Capture the cell that displays the provided text and extract its (x, y) central coordinate. 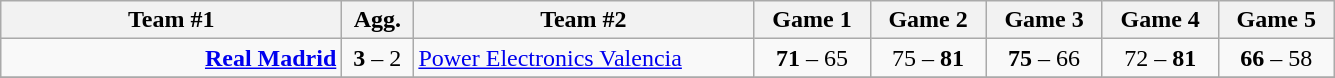
75 – 66 (1044, 58)
Real Madrid (172, 58)
Game 1 (812, 20)
Game 4 (1160, 20)
Game 2 (928, 20)
Power Electronics Valencia (584, 58)
Game 5 (1276, 20)
66 – 58 (1276, 58)
75 – 81 (928, 58)
Team #2 (584, 20)
Game 3 (1044, 20)
3 – 2 (378, 58)
72 – 81 (1160, 58)
71 – 65 (812, 58)
Agg. (378, 20)
Team #1 (172, 20)
